For the text-containing cell, return its midpoint in [x, y] coordinate format. 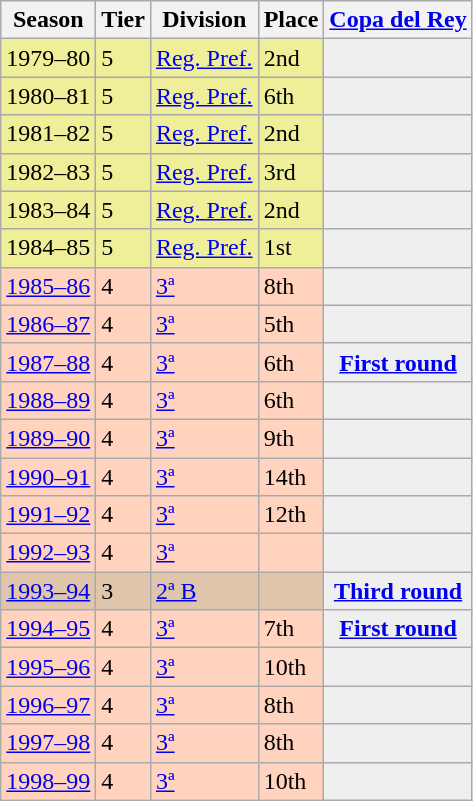
1st [291, 248]
1991–92 [48, 515]
1987–88 [48, 362]
1981–82 [48, 134]
1985–86 [48, 286]
9th [291, 438]
1989–90 [48, 438]
1984–85 [48, 248]
1996–97 [48, 705]
Copa del Rey [398, 20]
Place [291, 20]
1992–93 [48, 553]
12th [291, 515]
1995–96 [48, 667]
Third round [398, 591]
5th [291, 324]
1994–95 [48, 629]
3 [124, 591]
3rd [291, 172]
2ª B [204, 591]
1979–80 [48, 58]
Tier [124, 20]
1998–99 [48, 781]
Season [48, 20]
7th [291, 629]
14th [291, 477]
Division [204, 20]
1982–83 [48, 172]
1980–81 [48, 96]
1990–91 [48, 477]
1993–94 [48, 591]
1997–98 [48, 743]
1983–84 [48, 210]
1988–89 [48, 400]
1986–87 [48, 324]
